Scan for the cell matching the given text and deliver its [x, y] coordinate at center. 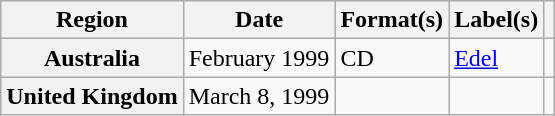
United Kingdom [92, 96]
Australia [92, 58]
Region [92, 20]
CD [392, 58]
February 1999 [259, 58]
March 8, 1999 [259, 96]
Edel [496, 58]
Label(s) [496, 20]
Format(s) [392, 20]
Date [259, 20]
